Determine the (x, y) coordinate at the center of the cell enclosing the given text.  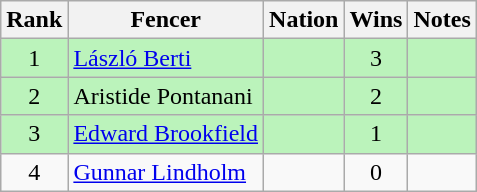
Wins (376, 20)
Fencer (166, 20)
Aristide Pontanani (166, 96)
Rank (34, 20)
Edward Brookfield (166, 134)
Gunnar Lindholm (166, 172)
Notes (442, 20)
Nation (304, 20)
László Berti (166, 58)
4 (34, 172)
0 (376, 172)
